Capture the cell that displays the provided text and extract its (x, y) central coordinate. 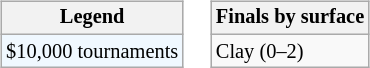
Legend (92, 18)
Clay (0–2) (290, 51)
$10,000 tournaments (92, 51)
Finals by surface (290, 18)
